Search for the cell housing the specified text and yield its [x, y] center coordinate. 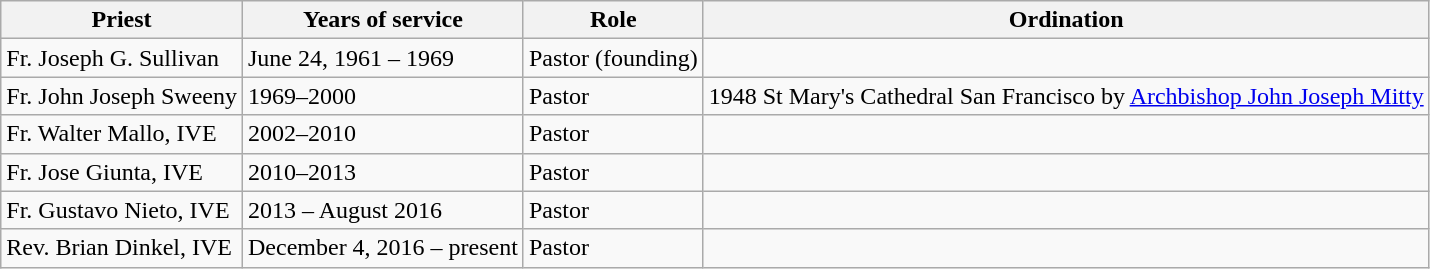
2013 – August 2016 [382, 210]
1948 St Mary's Cathedral San Francisco by Archbishop John Joseph Mitty [1066, 96]
Fr. Gustavo Nieto, IVE [122, 210]
1969–2000 [382, 96]
Fr. Walter Mallo, IVE [122, 134]
Ordination [1066, 20]
Priest [122, 20]
June 24, 1961 – 1969 [382, 58]
Role [613, 20]
Rev. Brian Dinkel, IVE [122, 248]
Fr. John Joseph Sweeny [122, 96]
2002–2010 [382, 134]
2010–2013 [382, 172]
December 4, 2016 – present [382, 248]
Years of service [382, 20]
Pastor (founding) [613, 58]
Fr. Joseph G. Sullivan [122, 58]
Fr. Jose Giunta, IVE [122, 172]
